Scan for the cell matching the given text and deliver its [X, Y] coordinate at center. 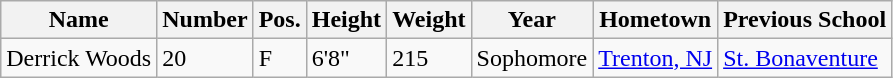
Weight [429, 20]
Previous School [805, 20]
Derrick Woods [79, 58]
Name [79, 20]
20 [205, 58]
St. Bonaventure [805, 58]
Sophomore [532, 58]
Height [346, 20]
Year [532, 20]
Pos. [280, 20]
F [280, 58]
Trenton, NJ [656, 58]
6'8" [346, 58]
Number [205, 20]
215 [429, 58]
Hometown [656, 20]
